Scan for the cell matching the given text and deliver its [x, y] coordinate at center. 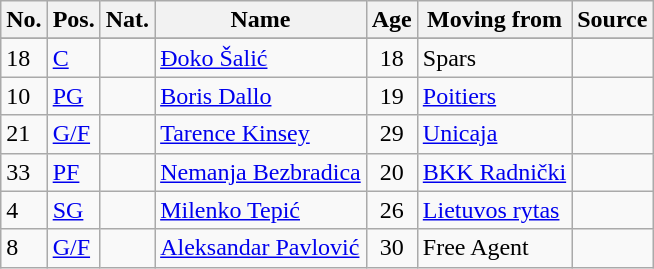
30 [392, 248]
Spars [494, 58]
Aleksandar Pavlović [261, 248]
20 [392, 172]
Name [261, 20]
Đoko Šalić [261, 58]
10 [24, 96]
Nemanja Bezbradica [261, 172]
Nat. [127, 20]
Source [612, 20]
PG [74, 96]
BKK Radnički [494, 172]
21 [24, 134]
Free Agent [494, 248]
Unicaja [494, 134]
26 [392, 210]
Poitiers [494, 96]
19 [392, 96]
29 [392, 134]
Moving from [494, 20]
Pos. [74, 20]
33 [24, 172]
SG [74, 210]
Milenko Tepić [261, 210]
Tarence Kinsey [261, 134]
Boris Dallo [261, 96]
C [74, 58]
PF [74, 172]
Lietuvos rytas [494, 210]
Age [392, 20]
No. [24, 20]
8 [24, 248]
4 [24, 210]
